Return the (x, y) coordinate for the center point of the cell that contains the specified text.  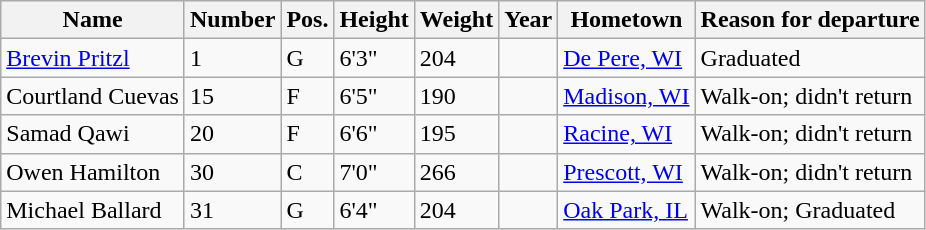
7'0" (374, 172)
Courtland Cuevas (93, 96)
30 (232, 172)
Reason for departure (810, 20)
6'3" (374, 58)
Racine, WI (626, 134)
6'5" (374, 96)
Walk-on; Graduated (810, 210)
C (308, 172)
190 (456, 96)
6'6" (374, 134)
31 (232, 210)
20 (232, 134)
Madison, WI (626, 96)
266 (456, 172)
1 (232, 58)
Year (528, 20)
Hometown (626, 20)
Name (93, 20)
6'4" (374, 210)
Brevin Pritzl (93, 58)
Number (232, 20)
Samad Qawi (93, 134)
15 (232, 96)
De Pere, WI (626, 58)
Owen Hamilton (93, 172)
195 (456, 134)
Weight (456, 20)
Oak Park, IL (626, 210)
Michael Ballard (93, 210)
Prescott, WI (626, 172)
Graduated (810, 58)
Height (374, 20)
Pos. (308, 20)
